Determine the [X, Y] coordinate at the center of the cell enclosing the given text.  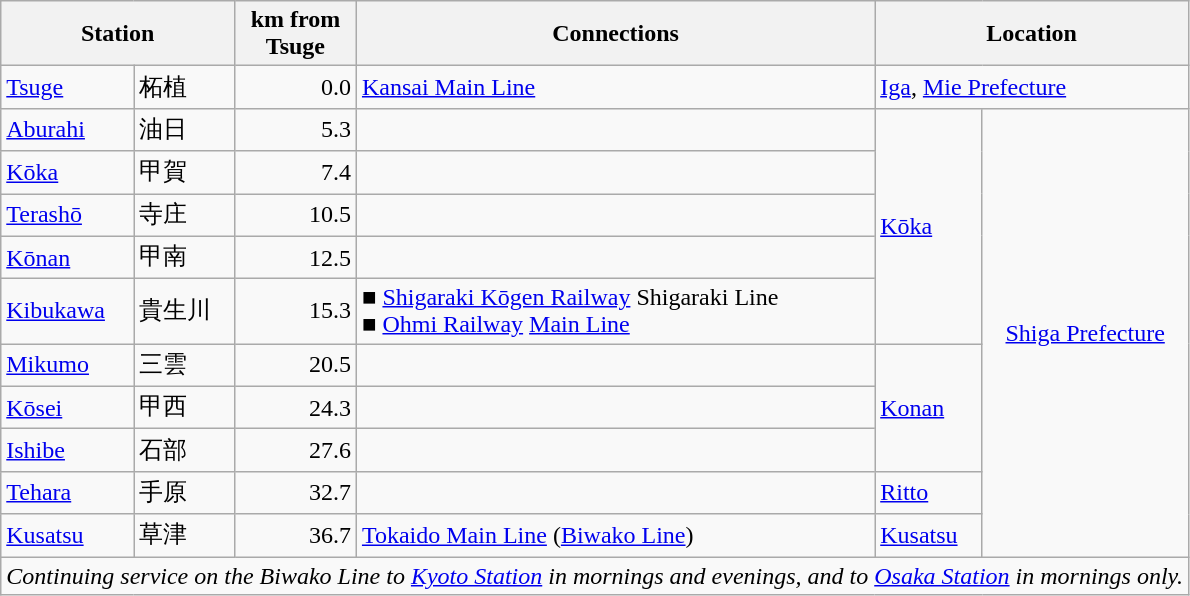
Kibukawa [68, 312]
石部 [184, 450]
Ishibe [68, 450]
Kōsei [68, 408]
Kōnan [68, 258]
Tokaido Main Line (Biwako Line) [615, 536]
Iga, Mie Prefecture [1032, 88]
Kansai Main Line [615, 88]
Shiga Prefecture [1086, 332]
5.3 [295, 130]
手原 [184, 492]
36.7 [295, 536]
Terashō [68, 216]
甲西 [184, 408]
15.3 [295, 312]
Ritto [928, 492]
12.5 [295, 258]
Connections [615, 34]
Continuing service on the Biwako Line to Kyoto Station in mornings and evenings, and to Osaka Station in mornings only. [595, 575]
三雲 [184, 366]
油日 [184, 130]
甲南 [184, 258]
10.5 [295, 216]
24.3 [295, 408]
貴生川 [184, 312]
27.6 [295, 450]
Tsuge [68, 88]
Aburahi [68, 130]
32.7 [295, 492]
Station [118, 34]
■ Shigaraki Kōgen Railway Shigaraki Line■ Ohmi Railway Main Line [615, 312]
0.0 [295, 88]
7.4 [295, 172]
寺庄 [184, 216]
甲賀 [184, 172]
Location [1032, 34]
km fromTsuge [295, 34]
Konan [928, 408]
草津 [184, 536]
Tehara [68, 492]
20.5 [295, 366]
Mikumo [68, 366]
柘植 [184, 88]
